Return the (x, y) coordinate for the center point of the cell that contains the specified text.  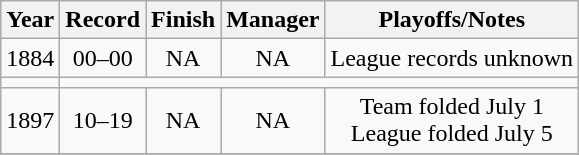
Team folded July 1League folded July 5 (452, 120)
1897 (30, 120)
League records unknown (452, 58)
Record (103, 20)
Year (30, 20)
Playoffs/Notes (452, 20)
10–19 (103, 120)
1884 (30, 58)
Manager (273, 20)
Finish (184, 20)
00–00 (103, 58)
